Scan for the cell matching the given text and deliver its (x, y) coordinate at center. 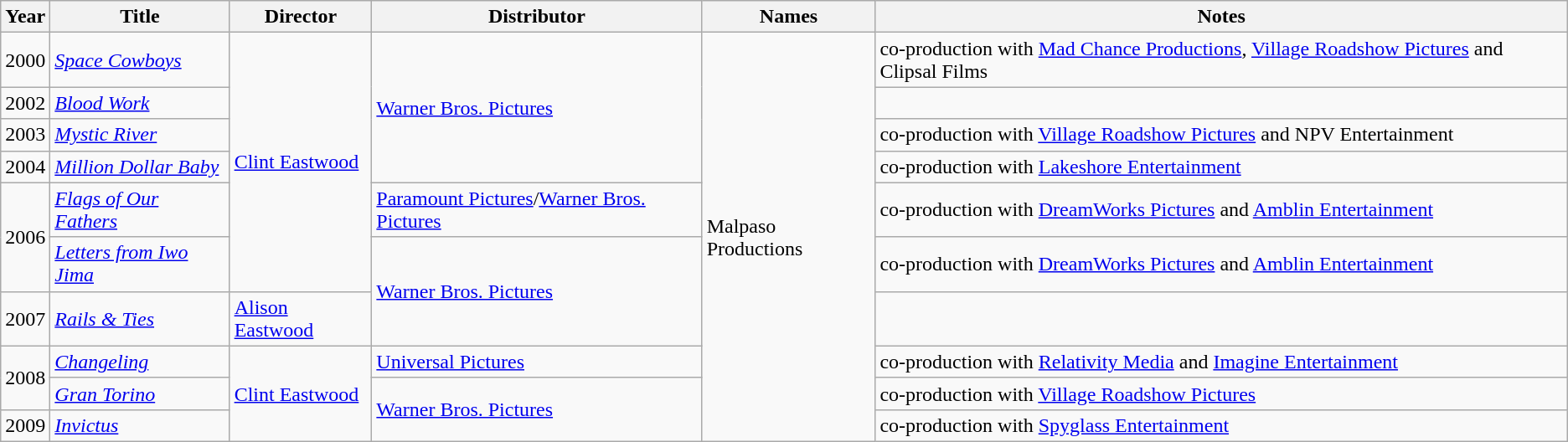
co-production with Mad Chance Productions, Village Roadshow Pictures and Clipsal Films (1221, 60)
2003 (25, 135)
2007 (25, 318)
co-production with Village Roadshow Pictures (1221, 393)
Million Dollar Baby (140, 167)
Year (25, 17)
2006 (25, 237)
Letters from Iwo Jima (140, 265)
Flags of Our Fathers (140, 209)
Changeling (140, 362)
co-production with Relativity Media and Imagine Entertainment (1221, 362)
Alison Eastwood (301, 318)
Distributor (537, 17)
Paramount Pictures/Warner Bros. Pictures (537, 209)
Malpaso Productions (789, 238)
Title (140, 17)
Universal Pictures (537, 362)
2008 (25, 378)
Blood Work (140, 103)
Space Cowboys (140, 60)
Notes (1221, 17)
2009 (25, 425)
Gran Torino (140, 393)
2000 (25, 60)
Director (301, 17)
2002 (25, 103)
Invictus (140, 425)
Names (789, 17)
Rails & Ties (140, 318)
co-production with Spyglass Entertainment (1221, 425)
co-production with Lakeshore Entertainment (1221, 167)
co-production with Village Roadshow Pictures and NPV Entertainment (1221, 135)
Mystic River (140, 135)
2004 (25, 167)
